For the text-containing cell, return its midpoint in (x, y) coordinate format. 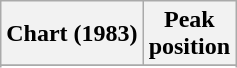
Peakposition (189, 34)
Chart (1983) (72, 34)
